Determine the (x, y) coordinate at the center of the cell enclosing the given text.  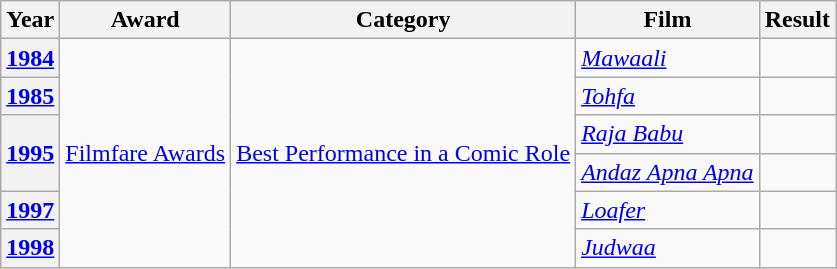
Judwaa (668, 248)
Tohfa (668, 96)
Result (797, 20)
1997 (30, 210)
Raja Babu (668, 134)
Filmfare Awards (146, 153)
1985 (30, 96)
Film (668, 20)
1995 (30, 153)
Andaz Apna Apna (668, 172)
1998 (30, 248)
Award (146, 20)
Category (404, 20)
Year (30, 20)
Best Performance in a Comic Role (404, 153)
Mawaali (668, 58)
1984 (30, 58)
Loafer (668, 210)
